Identify which cell holds the provided text, then report its (x, y) central coordinate. 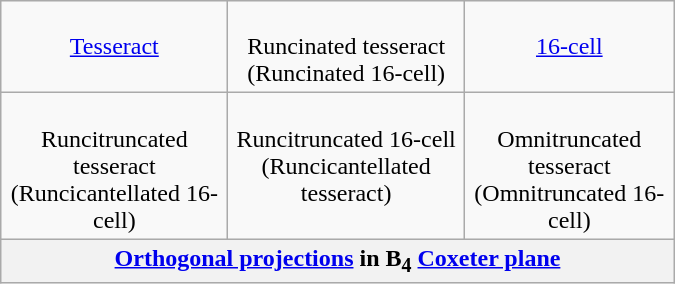
Runcitruncated 16-cell(Runcicantellated tesseract) (346, 166)
16-cell (569, 47)
Runcinated tesseract(Runcinated 16-cell) (346, 47)
Orthogonal projections in B4 Coxeter plane (338, 261)
Omnitruncated tesseract(Omnitruncated 16-cell) (569, 166)
Runcitruncated tesseract(Runcicantellated 16-cell) (114, 166)
Tesseract (114, 47)
